Locate the cell with the specified text and output its [x, y] center coordinate. 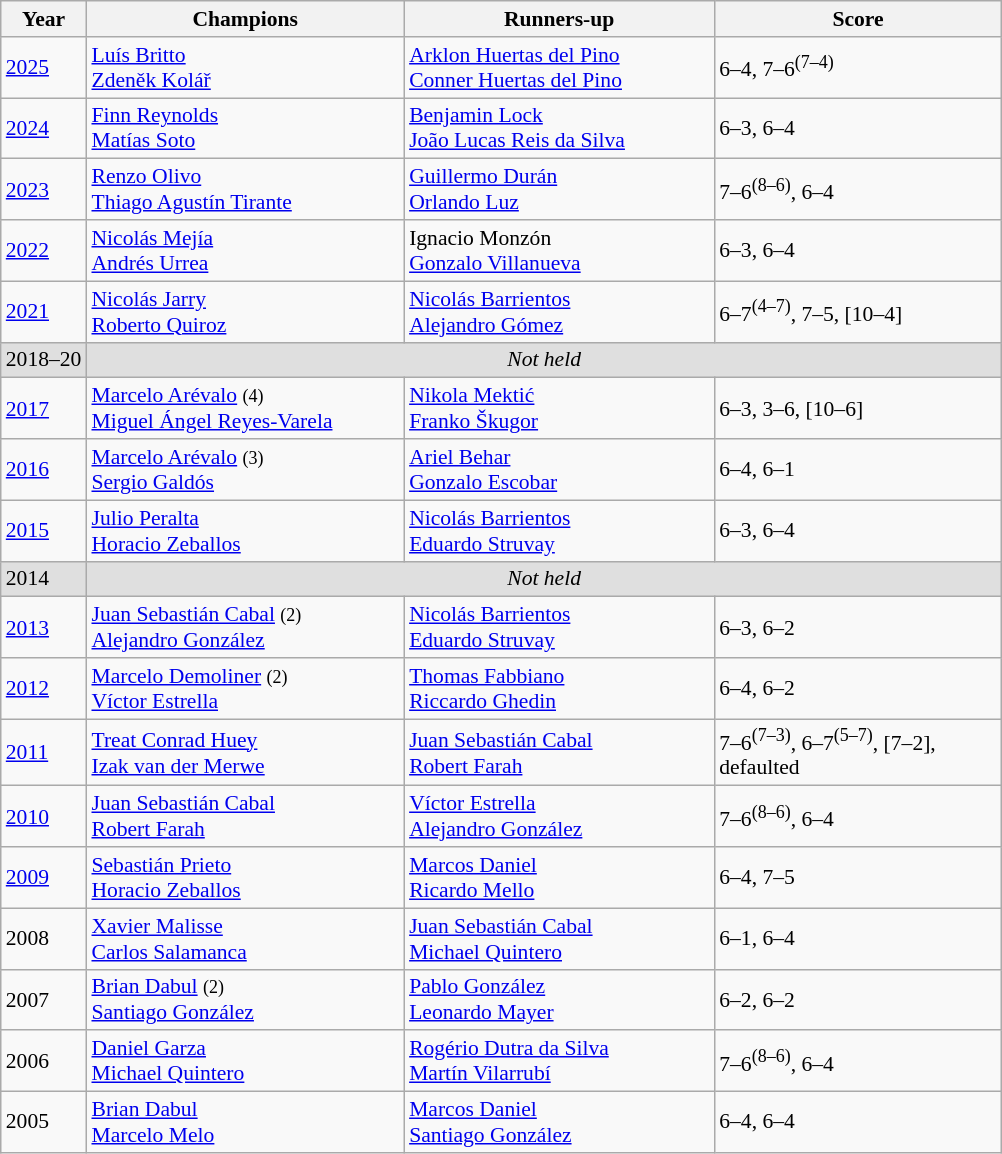
6–4, 7–6(7–4) [858, 68]
Marcelo Demoliner (2) Víctor Estrella [245, 688]
Marcos Daniel Santiago González [559, 1122]
Thomas Fabbiano Riccardo Ghedin [559, 688]
2013 [44, 628]
6–1, 6–4 [858, 938]
2022 [44, 250]
Marcelo Arévalo (3) Sergio Galdós [245, 470]
Champions [245, 19]
Score [858, 19]
Pablo González Leonardo Mayer [559, 1000]
6–7(4–7), 7–5, [10–4] [858, 312]
2008 [44, 938]
Guillermo Durán Orlando Luz [559, 190]
Nikola Mektić Franko Škugor [559, 408]
2024 [44, 128]
Brian Dabul (2) Santiago González [245, 1000]
Arklon Huertas del Pino Conner Huertas del Pino [559, 68]
2014 [44, 579]
2017 [44, 408]
7–6(7–3), 6–7(5–7), [7–2], defaulted [858, 752]
2007 [44, 1000]
Renzo Olivo Thiago Agustín Tirante [245, 190]
6–3, 6–2 [858, 628]
6–4, 6–2 [858, 688]
6–4, 7–5 [858, 878]
Nicolás Jarry Roberto Quiroz [245, 312]
2006 [44, 1062]
2015 [44, 530]
2009 [44, 878]
Runners-up [559, 19]
Luís Britto Zdeněk Kolář [245, 68]
2025 [44, 68]
Ariel Behar Gonzalo Escobar [559, 470]
6–4, 6–4 [858, 1122]
2023 [44, 190]
2011 [44, 752]
Marcelo Arévalo (4) Miguel Ángel Reyes-Varela [245, 408]
Víctor Estrella Alejandro González [559, 816]
2005 [44, 1122]
6–2, 6–2 [858, 1000]
Juan Sebastián Cabal (2) Alejandro González [245, 628]
Nicolás Barrientos Alejandro Gómez [559, 312]
2016 [44, 470]
Marcos Daniel Ricardo Mello [559, 878]
Ignacio Monzón Gonzalo Villanueva [559, 250]
2018–20 [44, 360]
6–4, 6–1 [858, 470]
Sebastián Prieto Horacio Zeballos [245, 878]
6–3, 3–6, [10–6] [858, 408]
Finn Reynolds Matías Soto [245, 128]
Nicolás Mejía Andrés Urrea [245, 250]
2021 [44, 312]
Benjamin Lock João Lucas Reis da Silva [559, 128]
Year [44, 19]
2012 [44, 688]
2010 [44, 816]
Xavier Malisse Carlos Salamanca [245, 938]
Rogério Dutra da Silva Martín Vilarrubí [559, 1062]
Daniel Garza Michael Quintero [245, 1062]
Treat Conrad Huey Izak van der Merwe [245, 752]
Juan Sebastián Cabal Michael Quintero [559, 938]
Julio Peralta Horacio Zeballos [245, 530]
Brian Dabul Marcelo Melo [245, 1122]
